Scan for the cell matching the given text and deliver its [X, Y] coordinate at center. 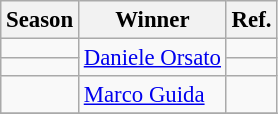
Season [40, 20]
Winner [152, 20]
Ref. [251, 20]
Daniele Orsato [152, 58]
Marco Guida [152, 95]
